Output the (X, Y) coordinate of the center of the cell containing the given text.  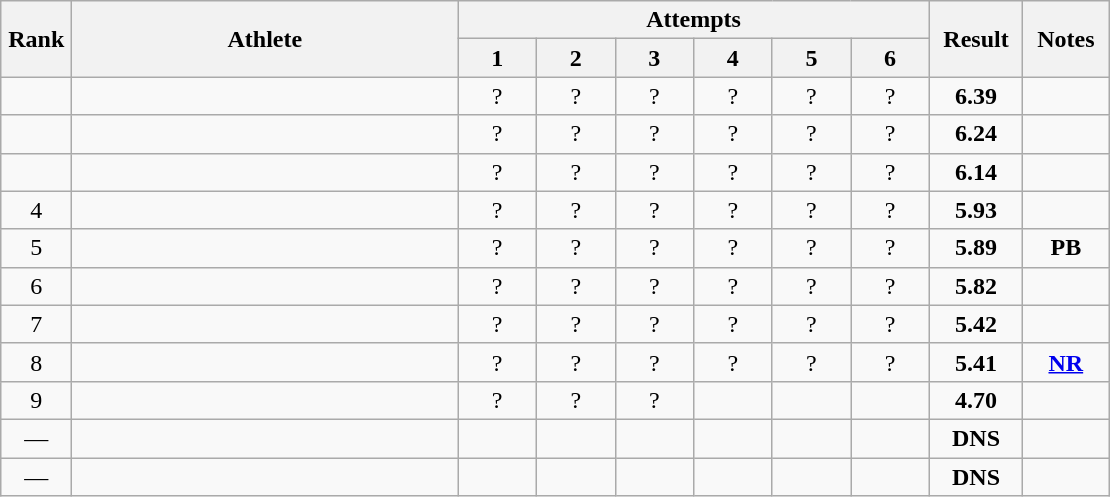
5.89 (976, 248)
5.93 (976, 210)
6.14 (976, 172)
3 (654, 58)
1 (498, 58)
8 (36, 362)
7 (36, 324)
5.42 (976, 324)
5.41 (976, 362)
PB (1066, 248)
Result (976, 39)
4.70 (976, 400)
9 (36, 400)
Rank (36, 39)
6.24 (976, 134)
5.82 (976, 286)
NR (1066, 362)
Notes (1066, 39)
Attempts (694, 20)
6.39 (976, 96)
Athlete (265, 39)
2 (576, 58)
